From the cell containing the given text, extract its center point as (X, Y) coordinate. 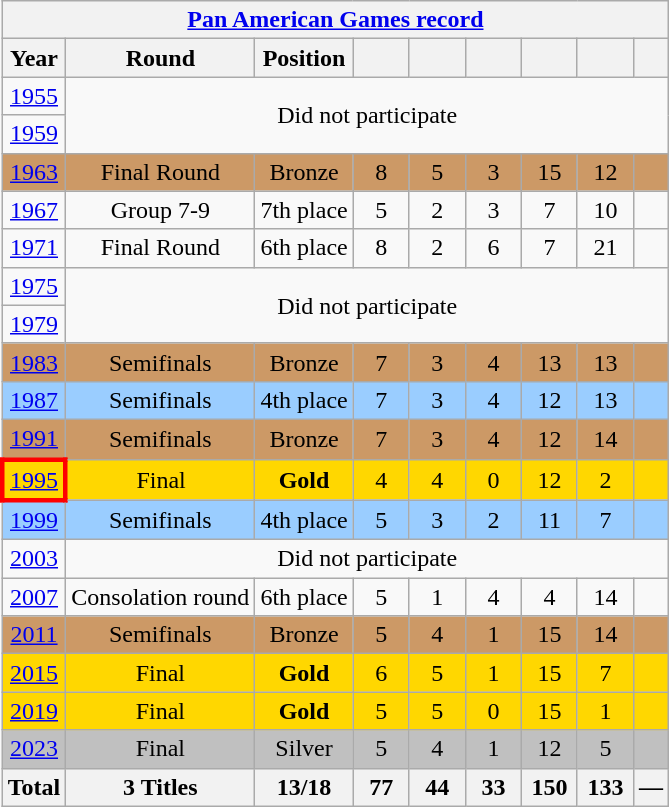
13/18 (304, 787)
1979 (34, 324)
2007 (34, 597)
Silver (304, 749)
21 (605, 248)
2015 (34, 673)
10 (605, 210)
2019 (34, 711)
150 (549, 787)
1995 (34, 480)
1963 (34, 172)
2003 (34, 559)
Position (304, 58)
2011 (34, 635)
Year (34, 58)
2023 (34, 749)
1983 (34, 362)
Consolation round (160, 597)
44 (437, 787)
133 (605, 787)
1967 (34, 210)
Round (160, 58)
33 (493, 787)
Pan American Games record (335, 20)
11 (549, 520)
Group 7-9 (160, 210)
— (652, 787)
1987 (34, 400)
1999 (34, 520)
1959 (34, 134)
3 Titles (160, 787)
7th place (304, 210)
77 (381, 787)
1975 (34, 286)
Total (34, 787)
1971 (34, 248)
1991 (34, 439)
1955 (34, 96)
